Search for the cell housing the specified text and yield its [X, Y] center coordinate. 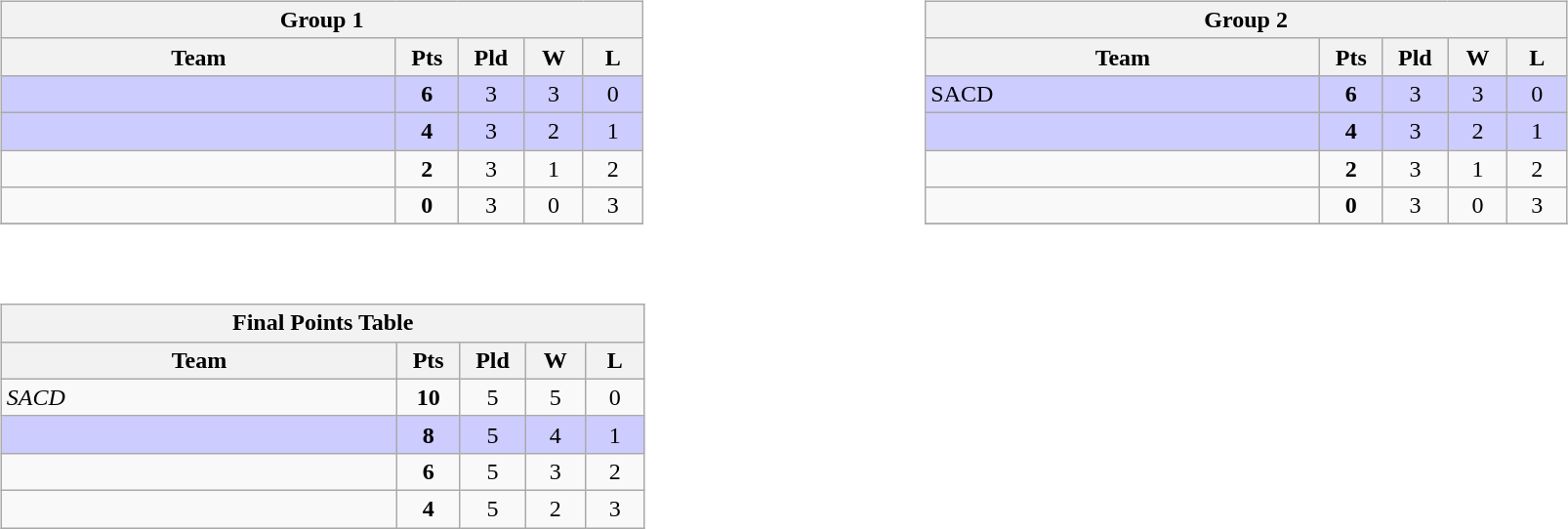
10 [429, 397]
Group 2 [1246, 20]
Group 1 [322, 20]
8 [429, 434]
Final Points Table [322, 323]
